Extract the (x, y) coordinate from the center of the cell holding the provided text.  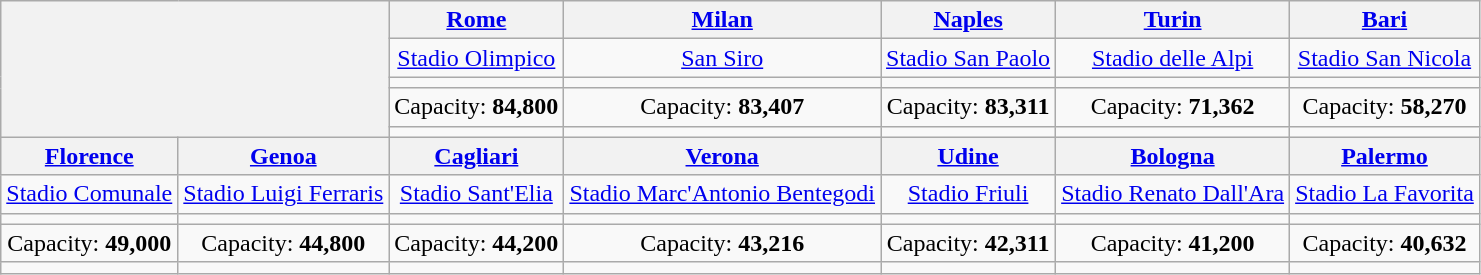
Cagliari (476, 156)
Capacity: 84,800 (476, 107)
Udine (968, 156)
Capacity: 49,000 (90, 243)
Stadio Marc'Antonio Bentegodi (722, 194)
Verona (722, 156)
Stadio San Nicola (1385, 58)
Milan (722, 20)
Capacity: 44,200 (476, 243)
San Siro (722, 58)
Stadio Olimpico (476, 58)
Bologna (1173, 156)
Capacity: 41,200 (1173, 243)
Capacity: 71,362 (1173, 107)
Stadio Comunale (90, 194)
Capacity: 44,800 (284, 243)
Capacity: 83,407 (722, 107)
Capacity: 43,216 (722, 243)
Capacity: 83,311 (968, 107)
Stadio Renato Dall'Ara (1173, 194)
Stadio San Paolo (968, 58)
Stadio Luigi Ferraris (284, 194)
Capacity: 40,632 (1385, 243)
Naples (968, 20)
Stadio La Favorita (1385, 194)
Capacity: 42,311 (968, 243)
Capacity: 58,270 (1385, 107)
Turin (1173, 20)
Stadio Sant'Elia (476, 194)
Stadio Friuli (968, 194)
Stadio delle Alpi (1173, 58)
Rome (476, 20)
Palermo (1385, 156)
Florence (90, 156)
Bari (1385, 20)
Genoa (284, 156)
